Extract the (X, Y) coordinate from the center of the cell holding the provided text.  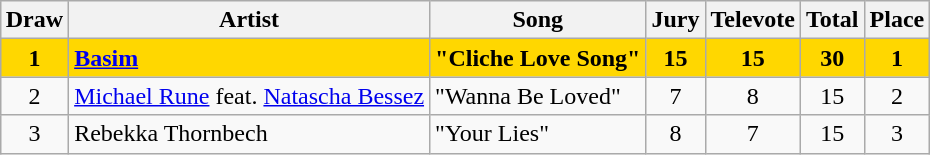
Jury (676, 20)
Artist (250, 20)
Rebekka Thornbech (250, 134)
Basim (250, 58)
30 (833, 58)
"Cliche Love Song" (538, 58)
Televote (752, 20)
"Wanna Be Loved" (538, 96)
Place (897, 20)
Draw (34, 20)
Total (833, 20)
Michael Rune feat. Natascha Bessez (250, 96)
Song (538, 20)
"Your Lies" (538, 134)
